Locate the cell with the specified text and output its (x, y) center coordinate. 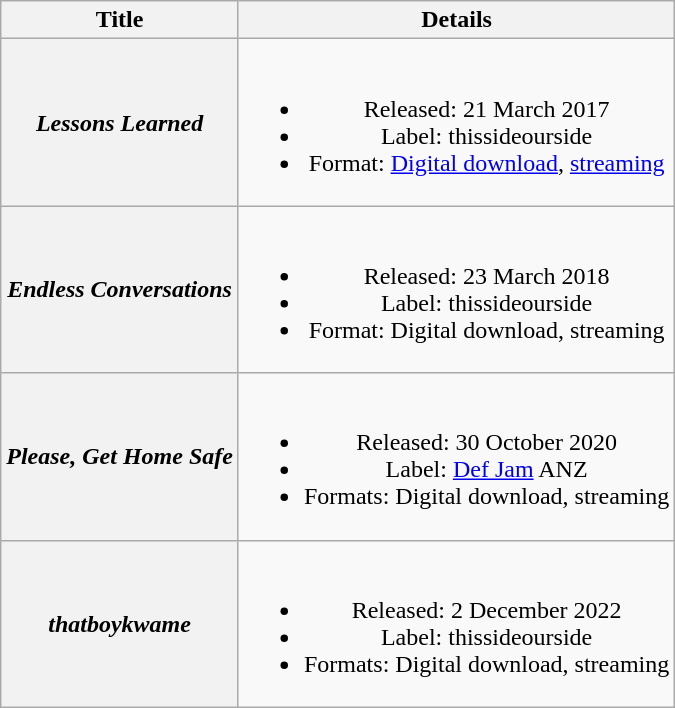
Released: 2 December 2022Label: thissideoursideFormats: Digital download, streaming (456, 624)
Released: 21 March 2017Label: thissideoursideFormat: Digital download, streaming (456, 122)
Released: 23 March 2018Label: thissideoursideFormat: Digital download, streaming (456, 290)
Please, Get Home Safe (120, 456)
Details (456, 20)
Lessons Learned (120, 122)
Endless Conversations (120, 290)
Released: 30 October 2020Label: Def Jam ANZFormats: Digital download, streaming (456, 456)
Title (120, 20)
thatboykwame (120, 624)
